Output the (X, Y) coordinate of the center of the cell containing the given text.  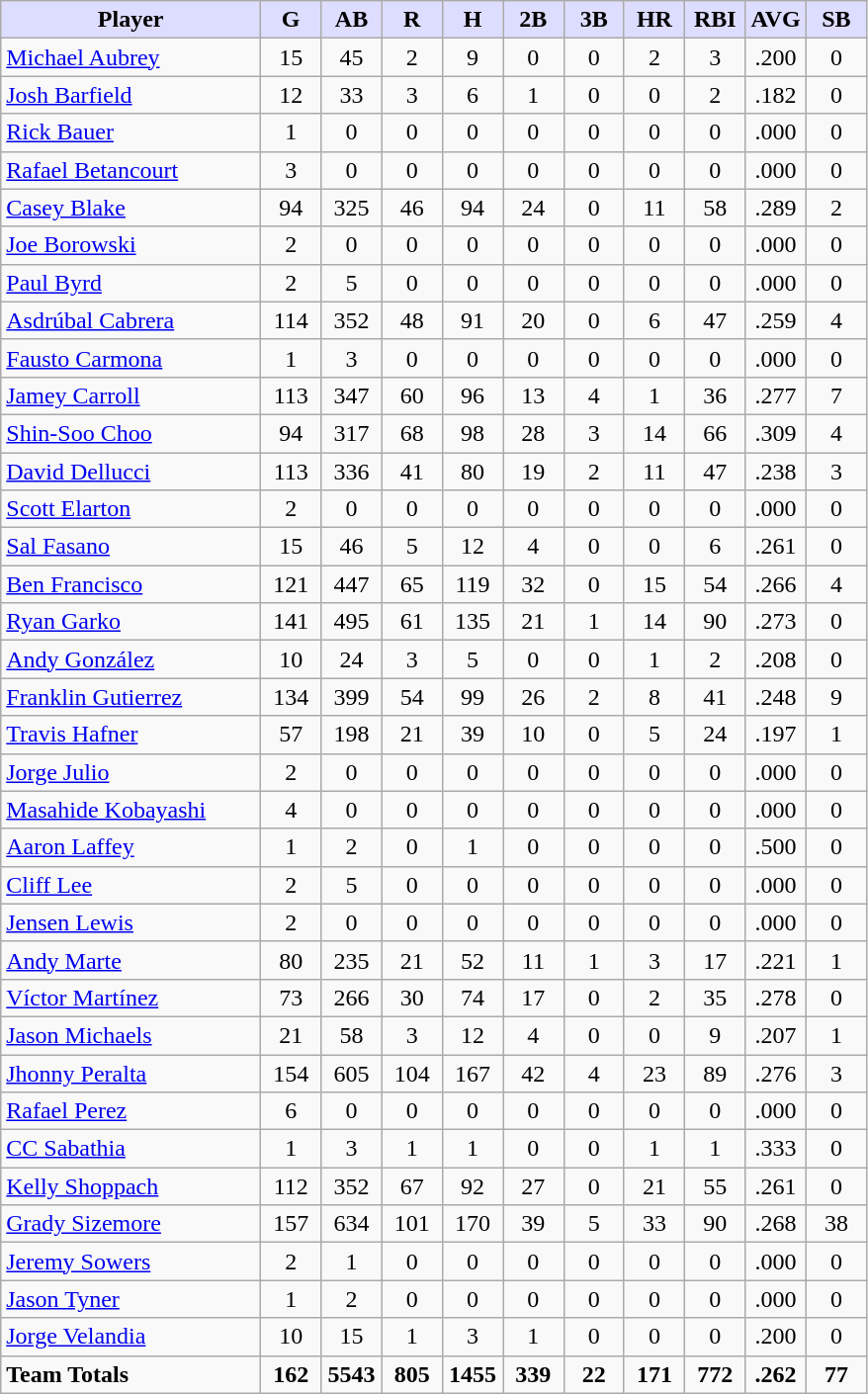
171 (654, 1374)
99 (473, 697)
.333 (775, 1149)
.276 (775, 1073)
Jeremy Sowers (130, 1262)
347 (352, 395)
68 (411, 433)
19 (534, 472)
RBI (716, 20)
Shin-Soo Choo (130, 433)
605 (352, 1073)
Franklin Gutierrez (130, 697)
Rafael Perez (130, 1111)
52 (473, 960)
Asdrúbal Cabrera (130, 320)
Masahide Kobayashi (130, 810)
Jamey Carroll (130, 395)
H (473, 20)
26 (534, 697)
32 (534, 584)
Rick Bauer (130, 132)
Team Totals (130, 1374)
Andy Marte (130, 960)
AVG (775, 20)
141 (291, 622)
AB (352, 20)
.208 (775, 659)
Scott Elarton (130, 509)
Jhonny Peralta (130, 1073)
317 (352, 433)
104 (411, 1073)
45 (352, 57)
157 (291, 1224)
399 (352, 697)
1455 (473, 1374)
154 (291, 1073)
2B (534, 20)
SB (836, 20)
7 (836, 395)
.266 (775, 584)
89 (716, 1073)
8 (654, 697)
167 (473, 1073)
.268 (775, 1224)
96 (473, 395)
55 (716, 1186)
235 (352, 960)
772 (716, 1374)
Andy González (130, 659)
Jorge Velandia (130, 1337)
266 (352, 998)
13 (534, 395)
Víctor Martínez (130, 998)
Joe Borowski (130, 245)
Rafael Betancourt (130, 170)
336 (352, 472)
Jensen Lewis (130, 922)
.277 (775, 395)
Josh Barfield (130, 95)
.259 (775, 320)
3B (593, 20)
.309 (775, 433)
HR (654, 20)
61 (411, 622)
27 (534, 1186)
57 (291, 735)
447 (352, 584)
634 (352, 1224)
.262 (775, 1374)
36 (716, 395)
119 (473, 584)
162 (291, 1374)
CC Sabathia (130, 1149)
Jason Michaels (130, 1035)
.289 (775, 208)
5543 (352, 1374)
198 (352, 735)
42 (534, 1073)
67 (411, 1186)
G (291, 20)
22 (593, 1374)
30 (411, 998)
Jason Tyner (130, 1299)
65 (411, 584)
Jorge Julio (130, 772)
121 (291, 584)
48 (411, 320)
134 (291, 697)
91 (473, 320)
Fausto Carmona (130, 358)
339 (534, 1374)
60 (411, 395)
Michael Aubrey (130, 57)
Kelly Shoppach (130, 1186)
Grady Sizemore (130, 1224)
73 (291, 998)
Cliff Lee (130, 885)
92 (473, 1186)
.238 (775, 472)
.207 (775, 1035)
77 (836, 1374)
35 (716, 998)
Travis Hafner (130, 735)
.197 (775, 735)
28 (534, 433)
Aaron Laffey (130, 847)
38 (836, 1224)
Paul Byrd (130, 283)
805 (411, 1374)
66 (716, 433)
20 (534, 320)
.500 (775, 847)
Ben Francisco (130, 584)
Ryan Garko (130, 622)
325 (352, 208)
101 (411, 1224)
Sal Fasano (130, 547)
.248 (775, 697)
.273 (775, 622)
Player (130, 20)
114 (291, 320)
R (411, 20)
.221 (775, 960)
495 (352, 622)
23 (654, 1073)
135 (473, 622)
98 (473, 433)
112 (291, 1186)
.278 (775, 998)
74 (473, 998)
170 (473, 1224)
Casey Blake (130, 208)
.182 (775, 95)
David Dellucci (130, 472)
